Identify which cell holds the provided text, then report its (x, y) central coordinate. 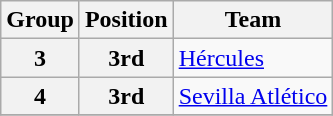
Position (126, 20)
Team (253, 20)
Sevilla Atlético (253, 96)
Hércules (253, 58)
3 (40, 58)
Group (40, 20)
4 (40, 96)
